Output the [x, y] coordinate of the center of the cell containing the given text.  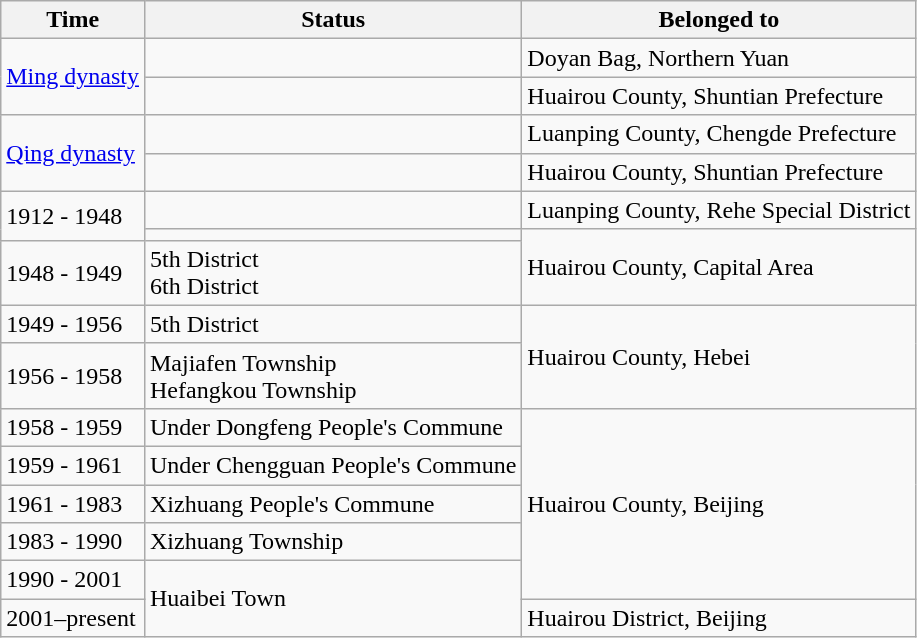
Qing dynasty [73, 153]
Ming dynasty [73, 77]
Huaibei Town [332, 599]
Luanping County, Rehe Special District [719, 210]
Majiafen TownshipHefangkou Township [332, 376]
1983 - 1990 [73, 542]
1949 - 1956 [73, 324]
Huairou County, Beijing [719, 503]
Huairou District, Beijing [719, 618]
Time [73, 20]
Doyan Bag, Northern Yuan [719, 58]
5th District6th District [332, 272]
Status [332, 20]
1948 - 1949 [73, 272]
1959 - 1961 [73, 465]
Huairou County, Capital Area [719, 267]
1958 - 1959 [73, 427]
5th District [332, 324]
Under Dongfeng People's Commune [332, 427]
Belonged to [719, 20]
1990 - 2001 [73, 580]
2001–present [73, 618]
Xizhuang People's Commune [332, 503]
Luanping County, Chengde Prefecture [719, 134]
Xizhuang Township [332, 542]
1956 - 1958 [73, 376]
1912 - 1948 [73, 216]
Under Chengguan People's Commune [332, 465]
1961 - 1983 [73, 503]
Huairou County, Hebei [719, 356]
